Extract the (x, y) coordinate from the center of the cell holding the provided text.  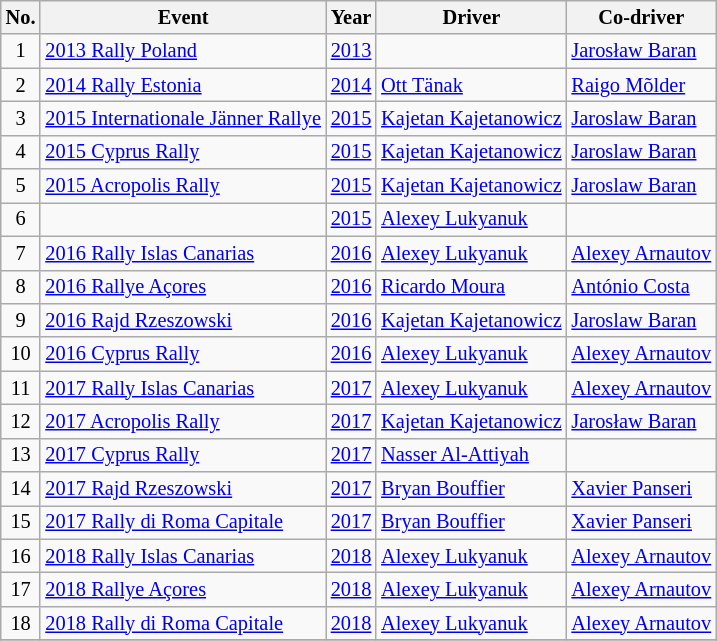
2018 Rally di Roma Capitale (182, 623)
10 (21, 354)
2015 Cyprus Rally (182, 152)
Ott Tänak (471, 85)
2016 Rally Islas Canarias (182, 253)
13 (21, 455)
17 (21, 589)
2016 Rajd Rzeszowski (182, 320)
2015 Internationale Jänner Rallye (182, 118)
14 (21, 489)
2017 Acropolis Rally (182, 421)
3 (21, 118)
Event (182, 17)
1 (21, 51)
4 (21, 152)
16 (21, 556)
2014 Rally Estonia (182, 85)
António Costa (642, 287)
2018 Rally Islas Canarias (182, 556)
2018 Rallye Açores (182, 589)
11 (21, 388)
15 (21, 522)
Year (351, 17)
2017 Rajd Rzeszowski (182, 489)
Co-driver (642, 17)
5 (21, 186)
2015 Acropolis Rally (182, 186)
2013 Rally Poland (182, 51)
18 (21, 623)
2016 Cyprus Rally (182, 354)
9 (21, 320)
8 (21, 287)
2017 Rally di Roma Capitale (182, 522)
No. (21, 17)
2013 (351, 51)
Ricardo Moura (471, 287)
12 (21, 421)
Driver (471, 17)
2 (21, 85)
7 (21, 253)
2014 (351, 85)
Raigo Mõlder (642, 85)
2016 Rallye Açores (182, 287)
2017 Cyprus Rally (182, 455)
2017 Rally Islas Canarias (182, 388)
Nasser Al-Attiyah (471, 455)
6 (21, 219)
